Provide the [x, y] coordinate of the cell's center where the given text is located.  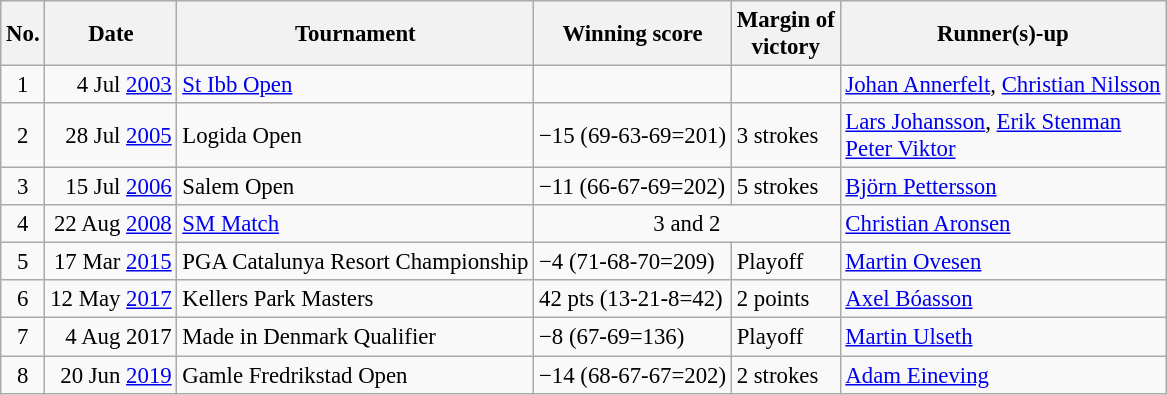
3 and 2 [687, 224]
Date [111, 34]
2 [23, 136]
3 strokes [786, 136]
Lars Johansson, Erik Stenman Peter Viktor [1003, 136]
−8 (67-69=136) [633, 337]
8 [23, 375]
15 Jul 2006 [111, 187]
5 strokes [786, 187]
17 Mar 2015 [111, 262]
Martin Ovesen [1003, 262]
Christian Aronsen [1003, 224]
28 Jul 2005 [111, 136]
Axel Bóasson [1003, 299]
−11 (66-67-69=202) [633, 187]
4 [23, 224]
4 Aug 2017 [111, 337]
42 pts (13-21-8=42) [633, 299]
Tournament [356, 34]
3 [23, 187]
Gamle Fredrikstad Open [356, 375]
Kellers Park Masters [356, 299]
Winning score [633, 34]
St Ibb Open [356, 85]
22 Aug 2008 [111, 224]
PGA Catalunya Resort Championship [356, 262]
20 Jun 2019 [111, 375]
Adam Eineving [1003, 375]
2 points [786, 299]
SM Match [356, 224]
6 [23, 299]
5 [23, 262]
Margin ofvictory [786, 34]
Runner(s)-up [1003, 34]
Johan Annerfelt, Christian Nilsson [1003, 85]
12 May 2017 [111, 299]
Salem Open [356, 187]
Made in Denmark Qualifier [356, 337]
−15 (69-63-69=201) [633, 136]
1 [23, 85]
Logida Open [356, 136]
−14 (68-67-67=202) [633, 375]
No. [23, 34]
4 Jul 2003 [111, 85]
Björn Pettersson [1003, 187]
−4 (71-68-70=209) [633, 262]
2 strokes [786, 375]
Martin Ulseth [1003, 337]
7 [23, 337]
